Pinpoint the cell where the given text exists, returning its [x, y] midpoint coordinate. 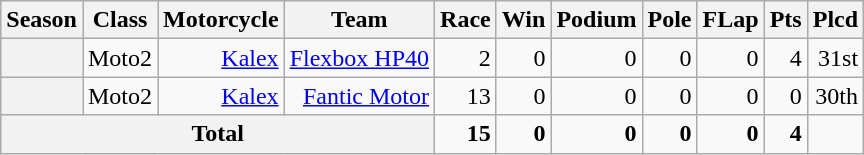
Pole [670, 20]
Win [524, 20]
13 [466, 96]
2 [466, 58]
31st [835, 58]
Motorcycle [222, 20]
FLap [730, 20]
Pts [786, 20]
30th [835, 96]
Race [466, 20]
Team [359, 20]
Season [42, 20]
Flexbox HP40 [359, 58]
Class [120, 20]
Podium [596, 20]
15 [466, 134]
Total [218, 134]
Plcd [835, 20]
Fantic Motor [359, 96]
